Scan for the cell matching the given text and deliver its (X, Y) coordinate at center. 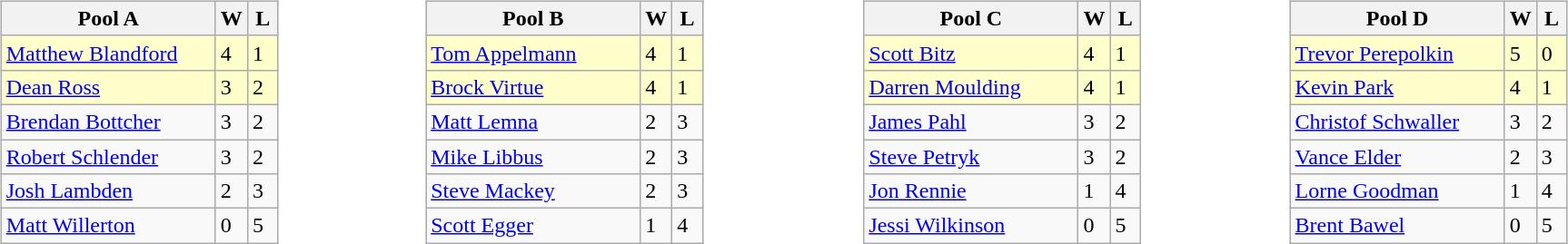
Josh Lambden (108, 191)
Pool A (108, 18)
Robert Schlender (108, 157)
Trevor Perepolkin (1397, 53)
Jessi Wilkinson (971, 226)
Scott Egger (533, 226)
Matthew Blandford (108, 53)
Matt Willerton (108, 226)
Matt Lemna (533, 122)
Pool B (533, 18)
Kevin Park (1397, 87)
Scott Bitz (971, 53)
Christof Schwaller (1397, 122)
Tom Appelmann (533, 53)
Brendan Bottcher (108, 122)
Darren Moulding (971, 87)
Mike Libbus (533, 157)
Jon Rennie (971, 191)
Lorne Goodman (1397, 191)
Brock Virtue (533, 87)
Brent Bawel (1397, 226)
Vance Elder (1397, 157)
Steve Mackey (533, 191)
James Pahl (971, 122)
Steve Petryk (971, 157)
Pool D (1397, 18)
Dean Ross (108, 87)
Pool C (971, 18)
